Pinpoint the cell where the given text exists, returning its (X, Y) midpoint coordinate. 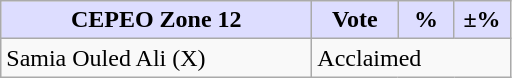
CEPEO Zone 12 (156, 20)
Vote (355, 20)
% (426, 20)
±% (482, 20)
Acclaimed (411, 58)
Samia Ouled Ali (X) (156, 58)
